Determine the [x, y] coordinate at the center of the cell enclosing the given text.  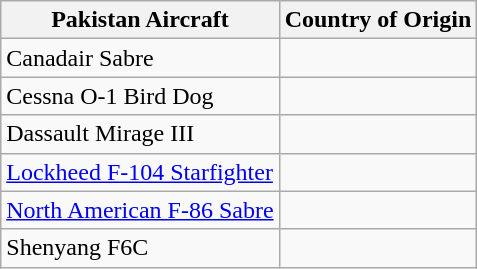
North American F-86 Sabre [140, 210]
Canadair Sabre [140, 58]
Pakistan Aircraft [140, 20]
Country of Origin [378, 20]
Cessna O-1 Bird Dog [140, 96]
Shenyang F6C [140, 248]
Lockheed F-104 Starfighter [140, 172]
Dassault Mirage III [140, 134]
